Extract the (x, y) coordinate from the center of the cell holding the provided text.  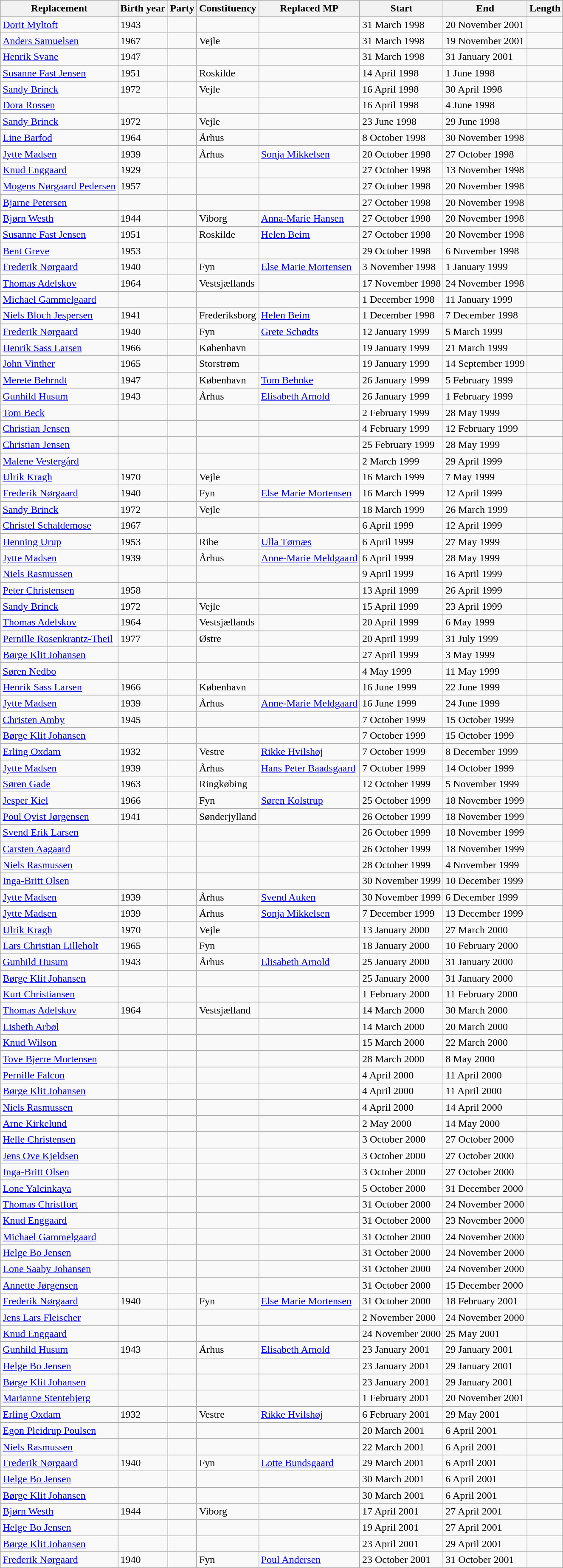
5 March 1999 (485, 332)
Lone Saaby Johansen (59, 1269)
Thomas Christfort (59, 1204)
Helle Christensen (59, 1140)
25 May 2001 (485, 1334)
Kurt Christiansen (59, 994)
14 May 2000 (485, 1123)
27 May 1999 (485, 542)
Poul Andersen (309, 1560)
Lisbeth Arbøl (59, 1027)
Lone Yalcinkaya (59, 1188)
Anders Samuelsen (59, 41)
13 December 1999 (485, 913)
Length (545, 8)
20 October 1998 (401, 154)
5 October 2000 (401, 1188)
Bent Greve (59, 251)
15 December 2000 (485, 1285)
30 April 1998 (485, 89)
Pernille Rosenkrantz-Theil (59, 639)
1958 (143, 590)
Henning Urup (59, 542)
20 March 2001 (401, 1430)
4 May 1999 (401, 671)
17 November 1998 (401, 283)
Egon Pleidrup Poulsen (59, 1430)
2 March 1999 (401, 461)
4 February 1999 (401, 428)
2 May 2000 (401, 1123)
Tom Behnke (309, 380)
1963 (143, 784)
Annette Jørgensen (59, 1285)
23 April 1999 (485, 606)
10 December 1999 (485, 881)
28 March 2000 (401, 1059)
11 January 1999 (485, 299)
Dorit Myltoft (59, 25)
29 April 1999 (485, 461)
29 May 2001 (485, 1414)
Replaced MP (309, 8)
30 November 1998 (485, 138)
30 March 2000 (485, 1011)
23 April 2001 (401, 1544)
Søren Gade (59, 784)
18 February 2001 (485, 1301)
Merete Behrndt (59, 380)
Carsten Aagaard (59, 849)
19 April 2001 (401, 1528)
1 February 2001 (401, 1398)
Pernille Falcon (59, 1075)
Birth year (143, 8)
1977 (143, 639)
23 October 2001 (401, 1560)
18 March 1999 (401, 510)
7 December 1999 (401, 913)
6 December 1999 (485, 897)
12 January 1999 (401, 332)
25 October 1999 (401, 800)
24 June 1999 (485, 703)
Niels Bloch Jespersen (59, 315)
Storstrøm (228, 364)
Mogens Nørgaard Pedersen (59, 186)
22 March 2001 (401, 1447)
14 September 1999 (485, 364)
Jens Lars Fleischer (59, 1317)
14 April 2000 (485, 1107)
18 January 2000 (401, 946)
Dora Rossen (59, 105)
22 March 2000 (485, 1043)
31 January 2001 (485, 57)
14 October 1999 (485, 768)
Start (401, 8)
1 January 1999 (485, 267)
Sønderjylland (228, 816)
11 May 1999 (485, 671)
29 June 1998 (485, 121)
3 May 1999 (485, 655)
26 March 1999 (485, 510)
Peter Christensen (59, 590)
Arne Kirkelund (59, 1123)
Svend Erik Larsen (59, 833)
Ulla Tørnæs (309, 542)
1957 (143, 186)
2 November 2000 (401, 1317)
Party (182, 8)
1929 (143, 170)
4 November 1999 (485, 865)
15 March 2000 (401, 1043)
8 May 2000 (485, 1059)
8 October 1998 (401, 138)
17 April 2001 (401, 1512)
Østre (228, 639)
Vestsjælland (228, 1011)
6 February 2001 (401, 1414)
12 February 1999 (485, 428)
6 November 1998 (485, 251)
Svend Auken (309, 897)
31 July 1999 (485, 639)
13 April 1999 (401, 590)
6 May 1999 (485, 622)
Marianne Stentebjerg (59, 1398)
8 December 1999 (485, 752)
9 April 1999 (401, 574)
15 April 1999 (401, 606)
29 March 2001 (401, 1463)
John Vinther (59, 364)
25 February 1999 (401, 445)
13 January 2000 (401, 929)
27 April 1999 (401, 655)
Grete Schødts (309, 332)
3 November 1998 (401, 267)
End (485, 8)
Bjarne Petersen (59, 203)
Anna-Marie Hansen (309, 219)
23 June 1998 (401, 121)
Christel Schaldemose (59, 526)
16 April 1999 (485, 574)
27 March 2000 (485, 929)
7 May 1999 (485, 477)
7 December 1998 (485, 315)
5 November 1999 (485, 784)
Jens Ove Kjeldsen (59, 1156)
Christen Amby (59, 720)
22 June 1999 (485, 687)
12 October 1999 (401, 784)
13 November 1998 (485, 170)
Henrik Svane (59, 57)
5 February 1999 (485, 380)
11 February 2000 (485, 994)
Lotte Bundsgaard (309, 1463)
14 April 1998 (401, 73)
19 November 2001 (485, 41)
31 October 2001 (485, 1560)
29 April 2001 (485, 1544)
Lars Christian Lilleholt (59, 946)
2 February 1999 (401, 412)
1 June 1998 (485, 73)
Replacement (59, 8)
Tove Bjerre Mortensen (59, 1059)
Line Barfod (59, 138)
Søren Kolstrup (309, 800)
26 April 1999 (485, 590)
24 November 1998 (485, 283)
Malene Vestergård (59, 461)
31 December 2000 (485, 1188)
21 March 1999 (485, 348)
10 February 2000 (485, 946)
Søren Nedbo (59, 671)
23 November 2000 (485, 1220)
Poul Qvist Jørgensen (59, 816)
4 June 1998 (485, 105)
Knud Wilson (59, 1043)
29 October 1998 (401, 251)
Ribe (228, 542)
28 October 1999 (401, 865)
Tom Beck (59, 412)
Jesper Kiel (59, 800)
Frederiksborg (228, 315)
20 March 2000 (485, 1027)
Hans Peter Baadsgaard (309, 768)
1945 (143, 720)
1 February 2000 (401, 994)
Ringkøbing (228, 784)
1 February 1999 (485, 396)
Constituency (228, 8)
